Pinpoint the cell where the given text exists, returning its (X, Y) midpoint coordinate. 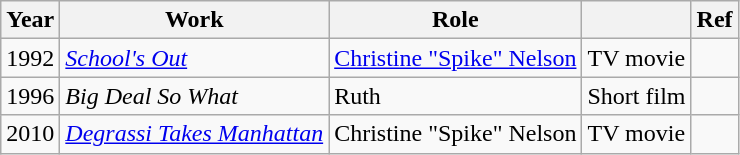
1996 (30, 96)
1992 (30, 58)
Degrassi Takes Manhattan (194, 134)
Ruth (456, 96)
Role (456, 20)
2010 (30, 134)
Short film (636, 96)
Work (194, 20)
Ref (714, 20)
Year (30, 20)
School's Out (194, 58)
Big Deal So What (194, 96)
